Return [X, Y] of the center of cell containing provided text 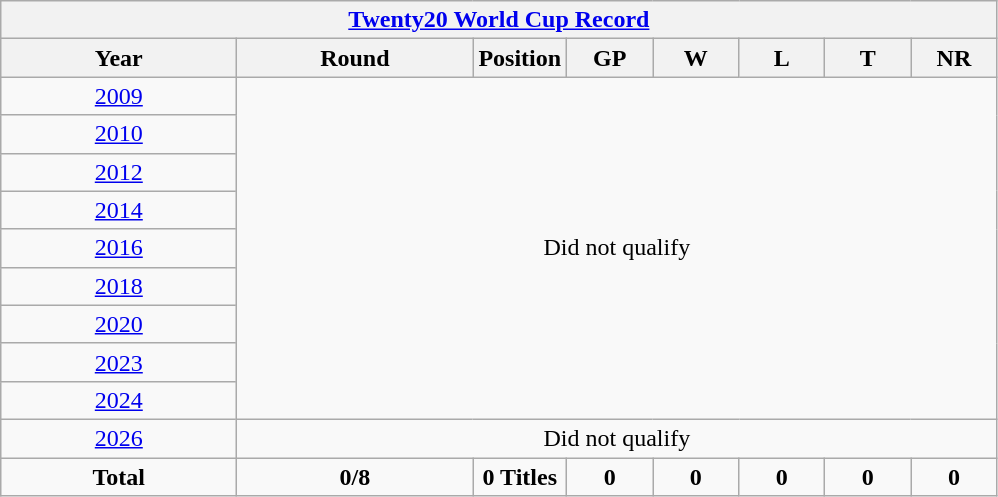
2010 [119, 134]
Round [355, 58]
W [696, 58]
2018 [119, 286]
L [782, 58]
Twenty20 World Cup Record [499, 20]
Position [520, 58]
NR [954, 58]
2009 [119, 96]
2024 [119, 400]
2020 [119, 324]
Total [119, 477]
2016 [119, 248]
2026 [119, 438]
0 Titles [520, 477]
T [868, 58]
GP [610, 58]
Year [119, 58]
2014 [119, 210]
0/8 [355, 477]
2012 [119, 172]
2023 [119, 362]
